Return the (x, y) coordinate for the center point of the cell that contains the specified text.  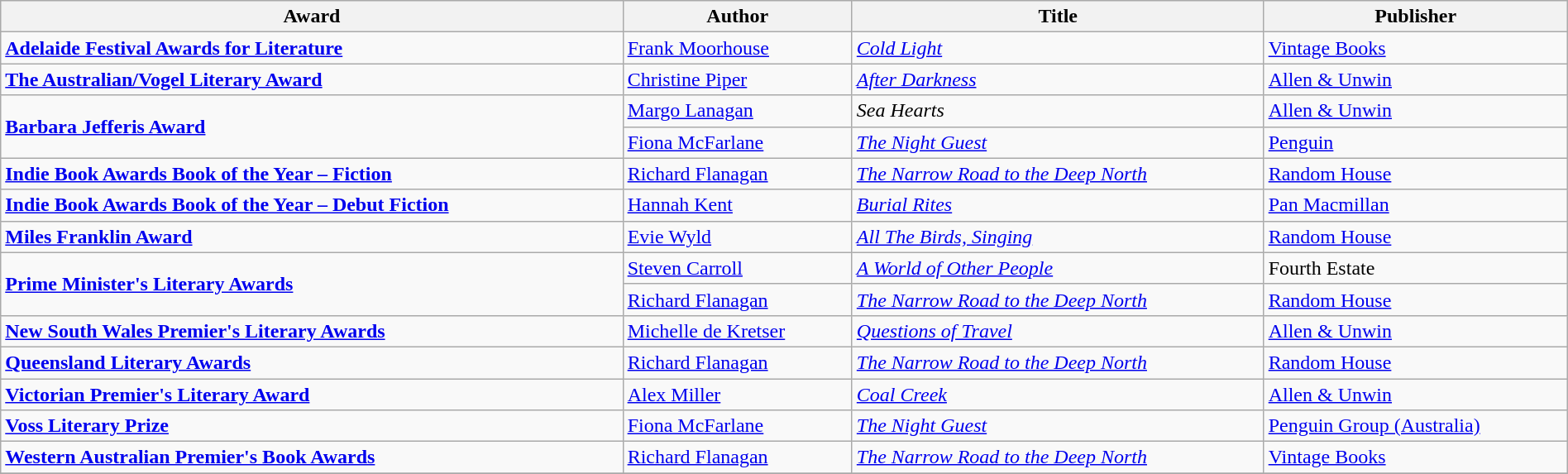
Title (1058, 17)
Victorian Premier's Literary Award (312, 395)
After Darkness (1058, 79)
Adelaide Festival Awards for Literature (312, 48)
Coal Creek (1058, 395)
Christine Piper (738, 79)
Western Australian Premier's Book Awards (312, 457)
A World of Other People (1058, 268)
Cold Light (1058, 48)
Indie Book Awards Book of the Year – Debut Fiction (312, 205)
Alex Miller (738, 395)
Fourth Estate (1416, 268)
Miles Franklin Award (312, 237)
Michelle de Kretser (738, 331)
Questions of Travel (1058, 331)
Margo Lanagan (738, 111)
Evie Wyld (738, 237)
Indie Book Awards Book of the Year – Fiction (312, 174)
Award (312, 17)
Pan Macmillan (1416, 205)
Voss Literary Prize (312, 426)
Barbara Jefferis Award (312, 127)
Sea Hearts (1058, 111)
New South Wales Premier's Literary Awards (312, 331)
Prime Minister's Literary Awards (312, 284)
Penguin (1416, 142)
Queensland Literary Awards (312, 362)
Author (738, 17)
Frank Moorhouse (738, 48)
The Australian/Vogel Literary Award (312, 79)
All The Birds, Singing (1058, 237)
Publisher (1416, 17)
Hannah Kent (738, 205)
Burial Rites (1058, 205)
Penguin Group (Australia) (1416, 426)
Steven Carroll (738, 268)
